From the cell containing the given text, extract its center point as [x, y] coordinate. 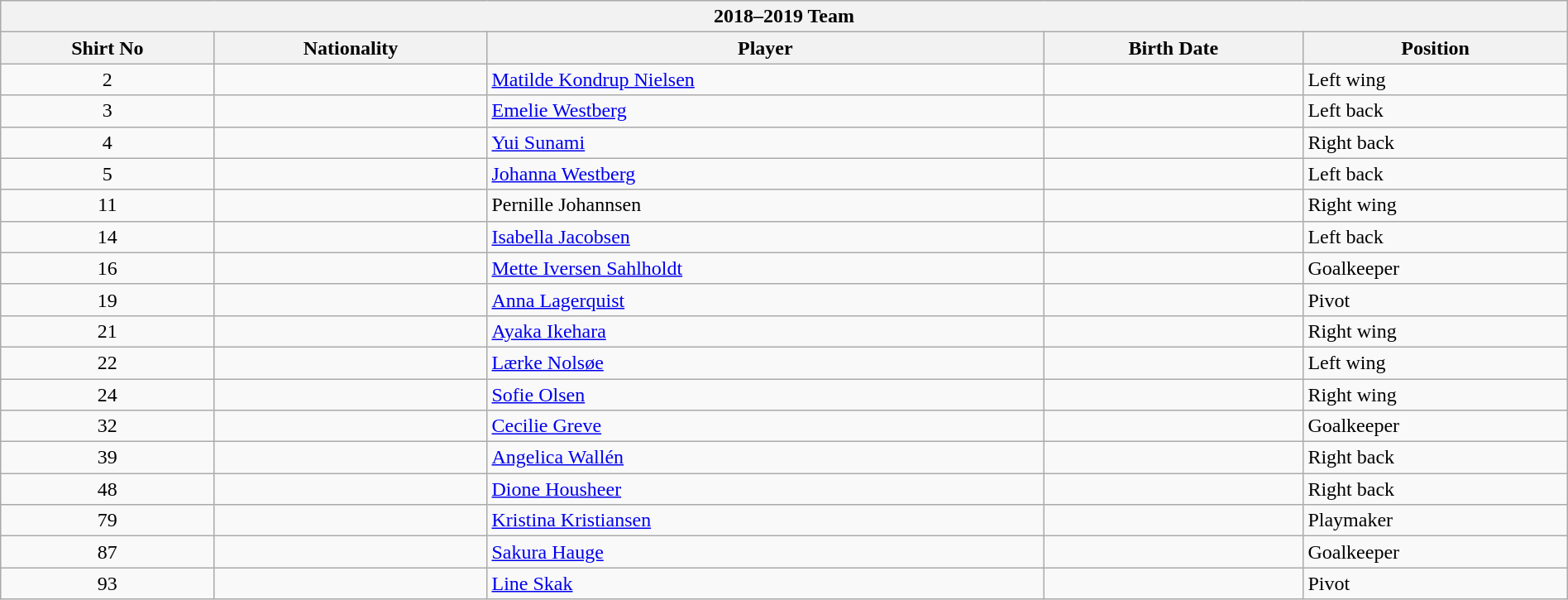
Mette Iversen Sahlholdt [766, 268]
Anna Lagerquist [766, 300]
Sofie Olsen [766, 395]
Dione Housheer [766, 489]
3 [108, 111]
Kristina Kristiansen [766, 521]
4 [108, 142]
19 [108, 300]
Isabella Jacobsen [766, 237]
2018–2019 Team [784, 17]
Johanna Westberg [766, 174]
Line Skak [766, 583]
93 [108, 583]
87 [108, 552]
32 [108, 426]
24 [108, 395]
Playmaker [1436, 521]
5 [108, 174]
Ayaka Ikehara [766, 331]
79 [108, 521]
Pernille Johannsen [766, 205]
14 [108, 237]
16 [108, 268]
Yui Sunami [766, 142]
11 [108, 205]
21 [108, 331]
Angelica Wallén [766, 458]
Cecilie Greve [766, 426]
39 [108, 458]
2 [108, 79]
Position [1436, 48]
Nationality [351, 48]
Sakura Hauge [766, 552]
Emelie Westberg [766, 111]
Shirt No [108, 48]
Birth Date [1174, 48]
48 [108, 489]
22 [108, 362]
Player [766, 48]
Matilde Kondrup Nielsen [766, 79]
Lærke Nolsøe [766, 362]
